Determine the (x, y) coordinate at the center of the cell enclosing the given text.  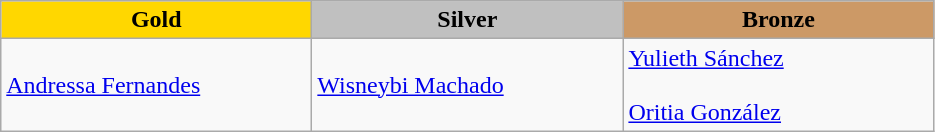
Bronze (778, 20)
Gold (156, 20)
Yulieth SánchezOritia González (778, 85)
Silver (468, 20)
Wisneybi Machado (468, 85)
Andressa Fernandes (156, 85)
